Scan for the cell matching the given text and deliver its [X, Y] coordinate at center. 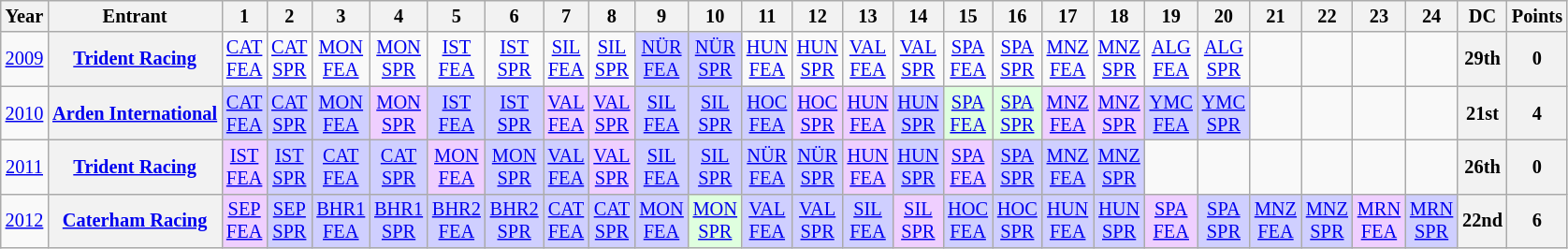
10 [715, 16]
11 [767, 16]
MRNSPR [1431, 221]
22nd [1482, 221]
18 [1119, 16]
YMCFEA [1171, 113]
21st [1482, 113]
MRNFEA [1379, 221]
2 [289, 16]
2011 [24, 167]
20 [1224, 16]
7 [567, 16]
2012 [24, 221]
21 [1276, 16]
ALGFEA [1171, 59]
14 [918, 16]
15 [967, 16]
26th [1482, 167]
Caterham Racing [135, 221]
SEPSPR [289, 221]
ALGSPR [1224, 59]
9 [661, 16]
BHR2SPR [515, 221]
17 [1068, 16]
19 [1171, 16]
24 [1431, 16]
Points [1537, 16]
Year [24, 16]
2010 [24, 113]
BHR2FEA [457, 221]
22 [1327, 16]
1 [244, 16]
2009 [24, 59]
SEPFEA [244, 221]
DC [1482, 16]
8 [612, 16]
13 [868, 16]
23 [1379, 16]
Entrant [135, 16]
3 [341, 16]
BHR1FEA [341, 221]
YMCSPR [1224, 113]
Arden International [135, 113]
BHR1SPR [399, 221]
12 [818, 16]
5 [457, 16]
29th [1482, 59]
16 [1018, 16]
